Pinpoint the cell where the given text exists, returning its (X, Y) midpoint coordinate. 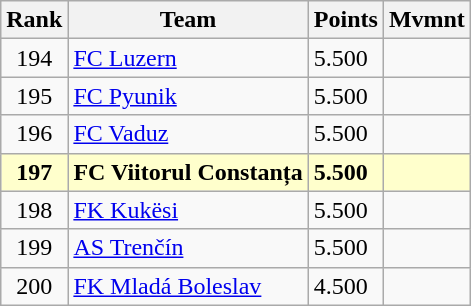
FC Vaduz (188, 134)
Mvmnt (426, 20)
197 (34, 172)
Team (188, 20)
198 (34, 210)
Points (346, 20)
AS Trenčín (188, 248)
FC Pyunik (188, 96)
195 (34, 96)
200 (34, 286)
FC Viitorul Constanța (188, 172)
FK Mladá Boleslav (188, 286)
194 (34, 58)
196 (34, 134)
Rank (34, 20)
199 (34, 248)
FC Luzern (188, 58)
FK Kukësi (188, 210)
4.500 (346, 286)
